Determine the (x, y) coordinate at the center of the cell enclosing the given text.  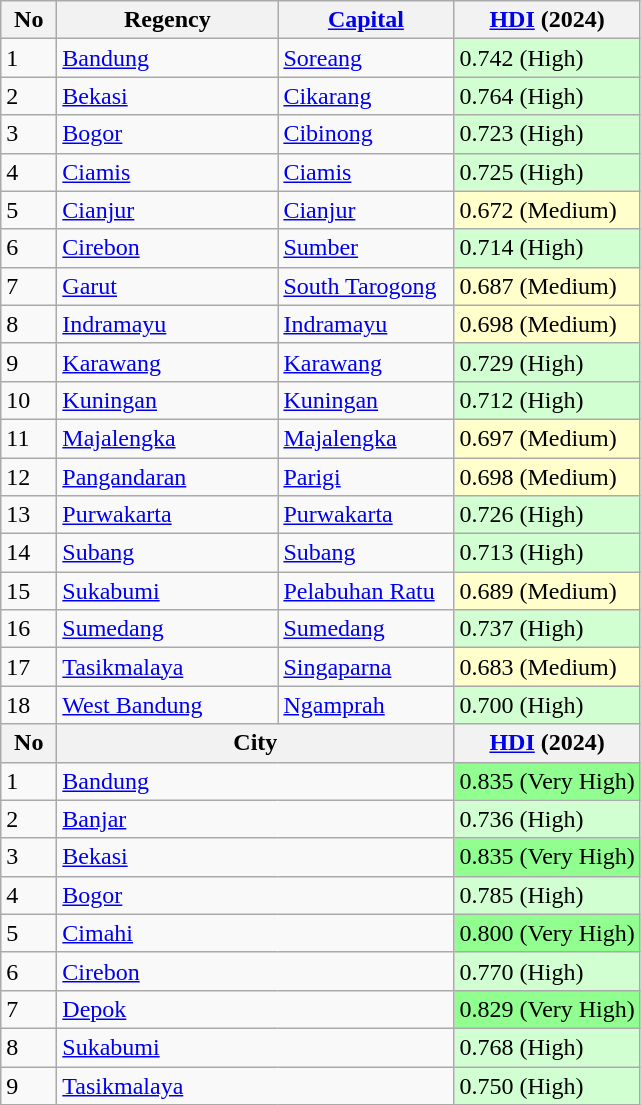
Pangandaran (168, 477)
0.689 (Medium) (547, 591)
0.770 (High) (547, 971)
Cikarang (366, 96)
South Tarogong (366, 286)
Parigi (366, 477)
City (256, 743)
Regency (168, 20)
10 (29, 400)
17 (29, 667)
Pelabuhan Ratu (366, 591)
0.729 (High) (547, 362)
Depok (256, 1009)
0.713 (High) (547, 553)
18 (29, 705)
0.785 (High) (547, 895)
Ngamprah (366, 705)
0.712 (High) (547, 400)
0.714 (High) (547, 248)
0.723 (High) (547, 134)
0.800 (Very High) (547, 933)
Singaparna (366, 667)
0.725 (High) (547, 172)
0.726 (High) (547, 515)
0.829 (Very High) (547, 1009)
0.742 (High) (547, 58)
Sumber (366, 248)
0.736 (High) (547, 819)
0.697 (Medium) (547, 438)
12 (29, 477)
13 (29, 515)
0.737 (High) (547, 629)
Cimahi (256, 933)
Garut (168, 286)
0.768 (High) (547, 1047)
0.750 (High) (547, 1085)
0.764 (High) (547, 96)
Cibinong (366, 134)
0.683 (Medium) (547, 667)
0.700 (High) (547, 705)
0.672 (Medium) (547, 210)
0.687 (Medium) (547, 286)
Capital (366, 20)
West Bandung (168, 705)
Banjar (256, 819)
15 (29, 591)
Soreang (366, 58)
14 (29, 553)
16 (29, 629)
11 (29, 438)
